Provide the (x, y) coordinate of the cell's center where the given text is located.  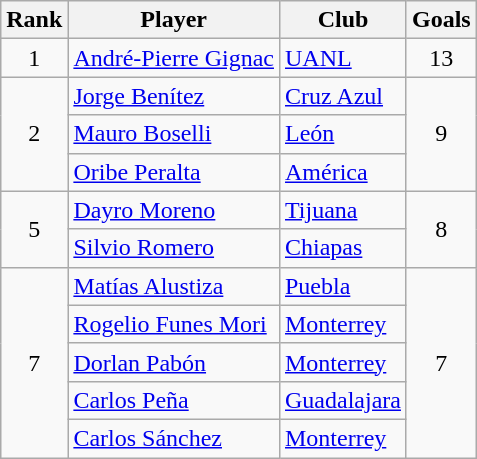
Player (174, 20)
Goals (441, 20)
Dayro Moreno (174, 210)
Mauro Boselli (174, 134)
UANL (342, 58)
2 (34, 134)
Matías Alustiza (174, 286)
Rogelio Funes Mori (174, 324)
Carlos Peña (174, 400)
Club (342, 20)
1 (34, 58)
5 (34, 229)
Puebla (342, 286)
13 (441, 58)
Cruz Azul (342, 96)
León (342, 134)
Guadalajara (342, 400)
9 (441, 134)
Dorlan Pabón (174, 362)
Jorge Benítez (174, 96)
8 (441, 229)
Chiapas (342, 248)
Oribe Peralta (174, 172)
Rank (34, 20)
André-Pierre Gignac (174, 58)
Tijuana (342, 210)
Carlos Sánchez (174, 438)
América (342, 172)
Silvio Romero (174, 248)
